Search for the cell housing the specified text and yield its (x, y) center coordinate. 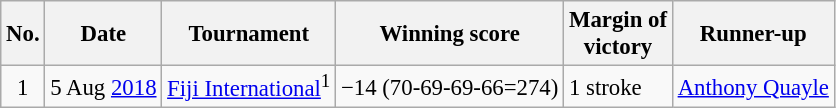
Runner-up (753, 34)
Tournament (249, 34)
−14 (70-69-69-66=274) (450, 87)
Fiji International1 (249, 87)
Margin ofvictory (618, 34)
Anthony Quayle (753, 87)
Date (104, 34)
1 stroke (618, 87)
Winning score (450, 34)
No. (23, 34)
1 (23, 87)
5 Aug 2018 (104, 87)
